Determine the (x, y) coordinate at the center of the cell enclosing the given text.  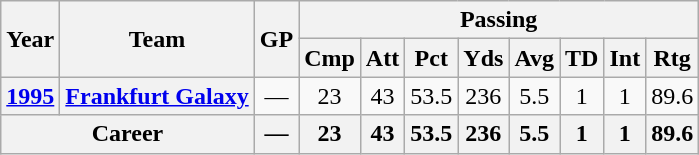
Passing (499, 20)
Att (382, 58)
Rtg (672, 58)
Career (128, 134)
Yds (484, 58)
Cmp (330, 58)
Team (157, 39)
Pct (432, 58)
Frankfurt Galaxy (157, 96)
1995 (30, 96)
TD (582, 58)
Year (30, 39)
Avg (534, 58)
Int (625, 58)
GP (276, 39)
